Return [X, Y] of the center of cell containing provided text 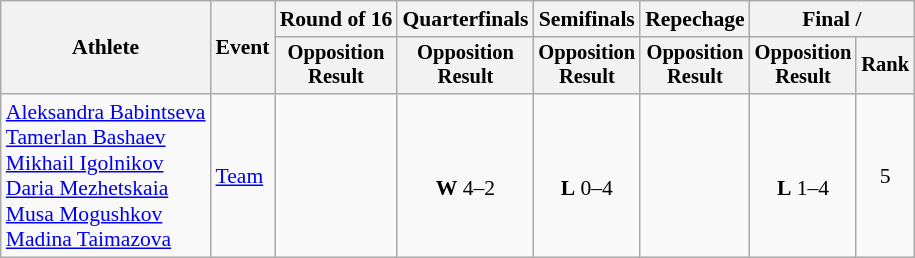
L 0–4 [588, 176]
Quarterfinals [465, 19]
Athlete [106, 48]
Event [242, 48]
Rank [885, 66]
Final / [832, 19]
Aleksandra BabintsevaTamerlan BashaevMikhail IgolnikovDaria MezhetskaiaMusa MogushkovMadina Taimazova [106, 176]
Semifinals [588, 19]
W 4–2 [465, 176]
Repechage [695, 19]
Team [242, 176]
Round of 16 [336, 19]
5 [885, 176]
L 1–4 [804, 176]
